Detect which cell encompasses the target text, then output its (x, y) center coordinate. 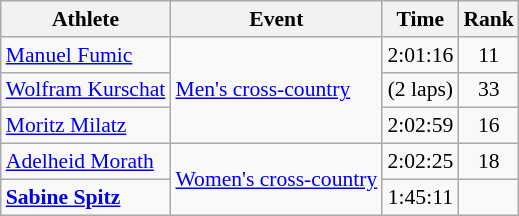
1:45:11 (420, 197)
Rank (488, 19)
Wolfram Kurschat (86, 90)
Women's cross-country (276, 180)
(2 laps) (420, 90)
Adelheid Morath (86, 162)
Time (420, 19)
16 (488, 126)
11 (488, 55)
Sabine Spitz (86, 197)
Manuel Fumic (86, 55)
2:02:59 (420, 126)
2:02:25 (420, 162)
Moritz Milatz (86, 126)
18 (488, 162)
2:01:16 (420, 55)
33 (488, 90)
Athlete (86, 19)
Event (276, 19)
Men's cross-country (276, 90)
